For the text-containing cell, return its midpoint in [x, y] coordinate format. 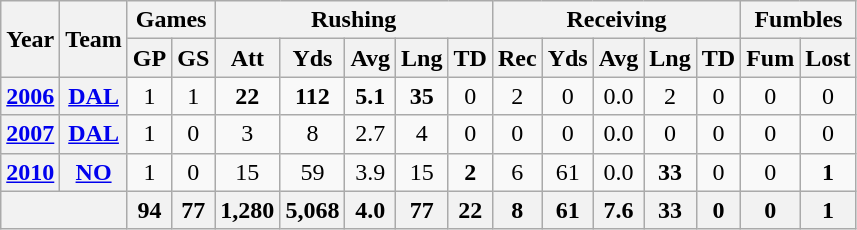
3 [248, 134]
GP [149, 58]
59 [312, 172]
2.7 [370, 134]
2007 [30, 134]
6 [517, 172]
1,280 [248, 210]
Rec [517, 58]
2010 [30, 172]
Year [30, 39]
Fum [770, 58]
2006 [30, 96]
Rushing [354, 20]
Receiving [616, 20]
Fumbles [798, 20]
94 [149, 210]
5.1 [370, 96]
35 [422, 96]
112 [312, 96]
Att [248, 58]
GS [194, 58]
4.0 [370, 210]
Lost [828, 58]
Games [170, 20]
3.9 [370, 172]
NO [94, 172]
5,068 [312, 210]
7.6 [618, 210]
Team [94, 39]
4 [422, 134]
